From the cell containing the given text, extract its center point as [x, y] coordinate. 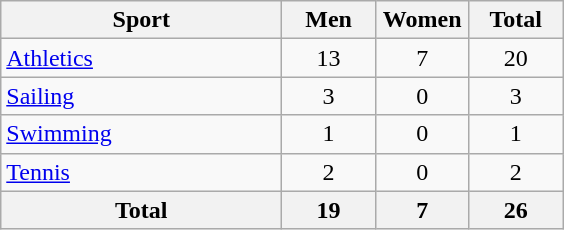
Athletics [142, 58]
26 [516, 210]
20 [516, 58]
13 [329, 58]
Women [422, 20]
Men [329, 20]
Sport [142, 20]
19 [329, 210]
Swimming [142, 134]
Tennis [142, 172]
Sailing [142, 96]
